From the cell containing the given text, extract its center point as (X, Y) coordinate. 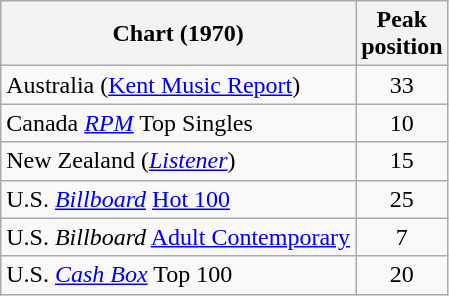
New Zealand (Listener) (178, 161)
U.S. Billboard Hot 100 (178, 199)
Chart (1970) (178, 34)
Peakposition (402, 34)
20 (402, 275)
25 (402, 199)
U.S. Cash Box Top 100 (178, 275)
15 (402, 161)
U.S. Billboard Adult Contemporary (178, 237)
Australia (Kent Music Report) (178, 85)
10 (402, 123)
33 (402, 85)
7 (402, 237)
Canada RPM Top Singles (178, 123)
